From the cell containing the given text, extract its center point as [X, Y] coordinate. 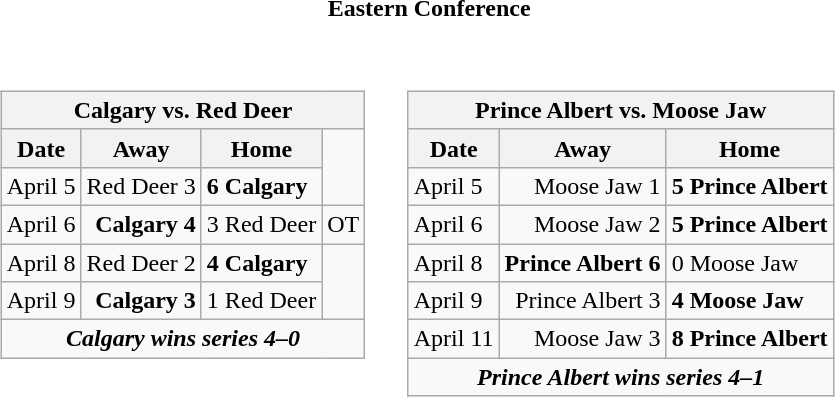
Calgary 4 [141, 224]
Calgary 3 [141, 301]
Moose Jaw 3 [582, 339]
1 Red Deer [261, 301]
Prince Albert 6 [582, 263]
Prince Albert wins series 4–1 [620, 377]
3 Red Deer [261, 224]
8 Prince Albert [750, 339]
Red Deer 3 [141, 186]
4 Moose Jaw [750, 301]
OT [344, 224]
Red Deer 2 [141, 263]
Moose Jaw 2 [582, 224]
Calgary vs. Red Deer [182, 110]
Prince Albert 3 [582, 301]
Prince Albert vs. Moose Jaw [620, 110]
April 11 [454, 339]
0 Moose Jaw [750, 263]
4 Calgary [261, 263]
Moose Jaw 1 [582, 186]
6 Calgary [261, 186]
Calgary wins series 4–0 [182, 339]
